Identify which cell holds the provided text, then report its (x, y) central coordinate. 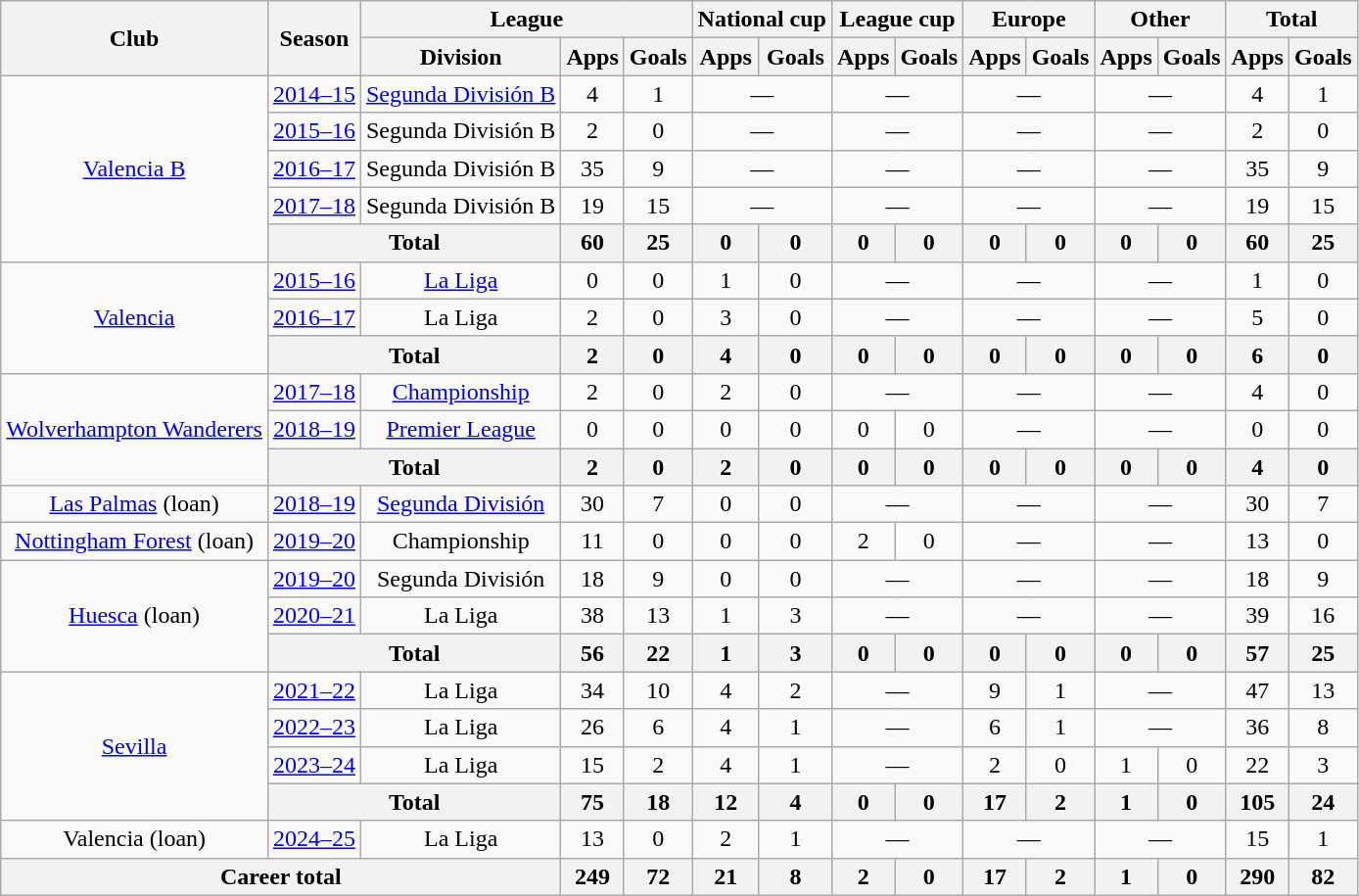
2022–23 (313, 728)
12 (726, 802)
34 (592, 690)
249 (592, 876)
16 (1323, 616)
Valencia (loan) (135, 839)
Europe (1029, 20)
Season (313, 38)
39 (1257, 616)
26 (592, 728)
36 (1257, 728)
League cup (897, 20)
Other (1160, 20)
Valencia B (135, 168)
Wolverhampton Wanderers (135, 429)
5 (1257, 317)
2020–21 (313, 616)
2021–22 (313, 690)
Club (135, 38)
21 (726, 876)
38 (592, 616)
75 (592, 802)
National cup (762, 20)
Valencia (135, 317)
10 (658, 690)
11 (592, 542)
47 (1257, 690)
2023–24 (313, 765)
290 (1257, 876)
Nottingham Forest (loan) (135, 542)
Career total (281, 876)
56 (592, 653)
57 (1257, 653)
Premier League (460, 429)
2014–15 (313, 94)
Huesca (loan) (135, 616)
105 (1257, 802)
72 (658, 876)
Sevilla (135, 746)
2024–25 (313, 839)
Division (460, 57)
82 (1323, 876)
24 (1323, 802)
Las Palmas (loan) (135, 504)
League (527, 20)
